For the text-containing cell, return its midpoint in (x, y) coordinate format. 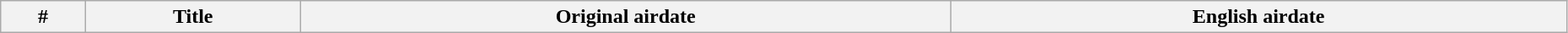
Original airdate (626, 17)
# (43, 17)
Title (192, 17)
English airdate (1258, 17)
